Identify which cell holds the provided text, then report its (X, Y) central coordinate. 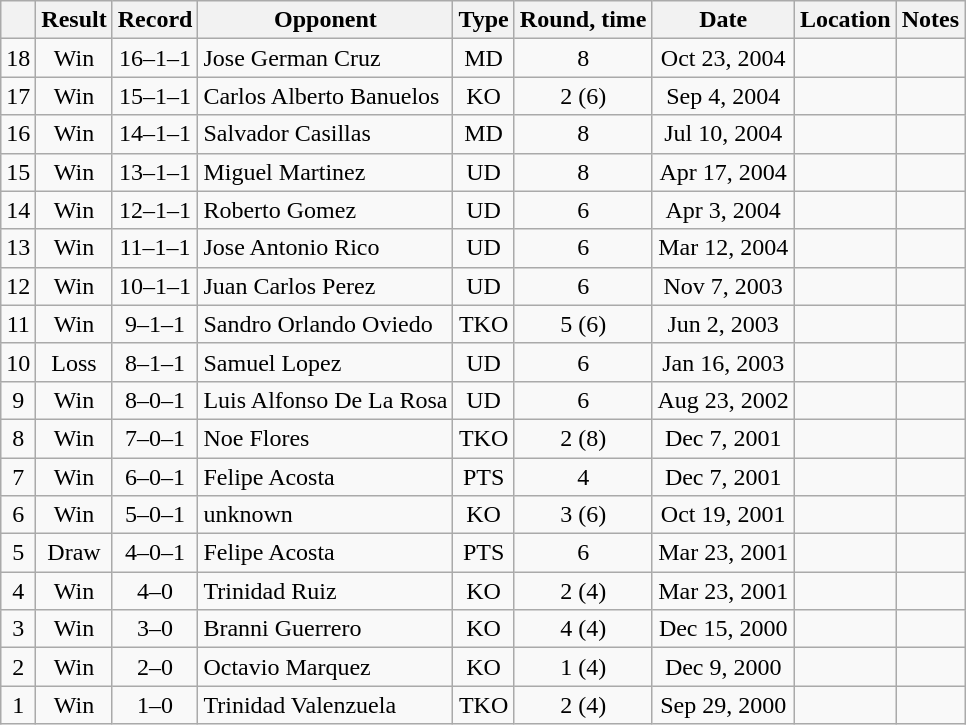
17 (18, 96)
5 (6) (583, 324)
Sep 29, 2000 (723, 705)
4 (4) (583, 629)
5–0–1 (155, 515)
Aug 23, 2002 (723, 400)
10 (18, 362)
8–0–1 (155, 400)
2–0 (155, 667)
4–0 (155, 591)
7–0–1 (155, 438)
Opponent (326, 20)
2 (18, 667)
Result (74, 20)
2 (8) (583, 438)
Juan Carlos Perez (326, 286)
5 (18, 553)
1–0 (155, 705)
Apr 3, 2004 (723, 210)
15–1–1 (155, 96)
16 (18, 134)
Apr 17, 2004 (723, 172)
Sep 4, 2004 (723, 96)
Sandro Orlando Oviedo (326, 324)
3 (6) (583, 515)
Jose German Cruz (326, 58)
1 (4) (583, 667)
1 (18, 705)
Date (723, 20)
Jun 2, 2003 (723, 324)
Location (845, 20)
Type (484, 20)
Jose Antonio Rico (326, 248)
3–0 (155, 629)
9 (18, 400)
unknown (326, 515)
Draw (74, 553)
Oct 19, 2001 (723, 515)
16–1–1 (155, 58)
8–1–1 (155, 362)
Round, time (583, 20)
Miguel Martinez (326, 172)
11 (18, 324)
7 (18, 477)
Dec 9, 2000 (723, 667)
2 (6) (583, 96)
Loss (74, 362)
Samuel Lopez (326, 362)
Luis Alfonso De La Rosa (326, 400)
13–1–1 (155, 172)
Oct 23, 2004 (723, 58)
Jul 10, 2004 (723, 134)
Notes (930, 20)
Jan 16, 2003 (723, 362)
12 (18, 286)
14 (18, 210)
6–0–1 (155, 477)
Octavio Marquez (326, 667)
Salvador Casillas (326, 134)
14–1–1 (155, 134)
13 (18, 248)
4–0–1 (155, 553)
15 (18, 172)
Mar 12, 2004 (723, 248)
Nov 7, 2003 (723, 286)
18 (18, 58)
10–1–1 (155, 286)
9–1–1 (155, 324)
Record (155, 20)
Noe Flores (326, 438)
11–1–1 (155, 248)
Branni Guerrero (326, 629)
Trinidad Ruiz (326, 591)
Trinidad Valenzuela (326, 705)
Roberto Gomez (326, 210)
3 (18, 629)
Dec 15, 2000 (723, 629)
Carlos Alberto Banuelos (326, 96)
12–1–1 (155, 210)
